Return (X, Y) of the center of cell containing provided text 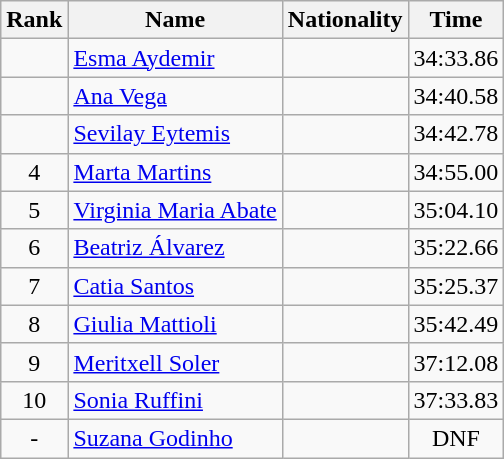
5 (34, 210)
Suzana Godinho (175, 438)
Sonia Ruffini (175, 400)
Beatriz Álvarez (175, 248)
Catia Santos (175, 286)
Name (175, 20)
9 (34, 362)
37:12.08 (456, 362)
Time (456, 20)
35:25.37 (456, 286)
6 (34, 248)
8 (34, 324)
Meritxell Soler (175, 362)
37:33.83 (456, 400)
7 (34, 286)
DNF (456, 438)
34:42.78 (456, 134)
10 (34, 400)
35:22.66 (456, 248)
34:40.58 (456, 96)
4 (34, 172)
Esma Aydemir (175, 58)
Virginia Maria Abate (175, 210)
Sevilay Eytemis (175, 134)
- (34, 438)
Giulia Mattioli (175, 324)
34:33.86 (456, 58)
Marta Martins (175, 172)
35:42.49 (456, 324)
Nationality (345, 20)
34:55.00 (456, 172)
35:04.10 (456, 210)
Ana Vega (175, 96)
Rank (34, 20)
